Return [x, y] of the center of cell containing provided text 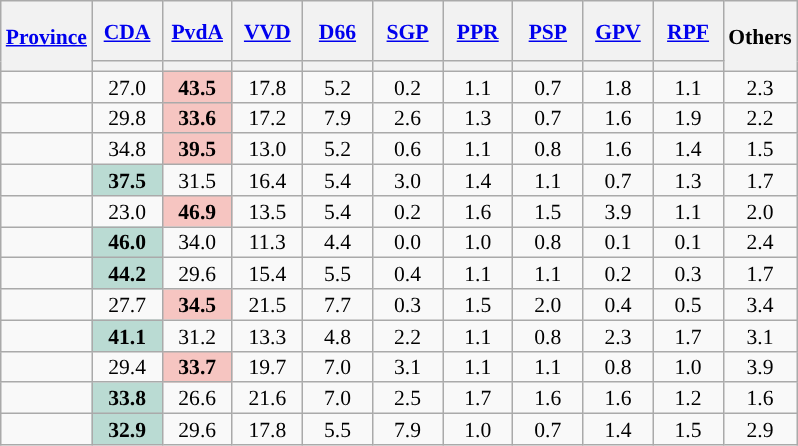
Province [46, 36]
37.5 [127, 180]
46.9 [197, 212]
43.5 [197, 86]
7.7 [337, 304]
39.5 [197, 150]
21.6 [267, 398]
33.7 [197, 366]
2.9 [760, 430]
29.4 [127, 366]
0.6 [408, 150]
VVD [267, 31]
33.8 [127, 398]
PPR [478, 31]
15.4 [267, 274]
27.7 [127, 304]
41.1 [127, 336]
1.2 [688, 398]
0.0 [408, 242]
34.0 [197, 242]
13.5 [267, 212]
Others [760, 36]
23.0 [127, 212]
13.0 [267, 150]
GPV [618, 31]
17.2 [267, 118]
21.5 [267, 304]
2.4 [760, 242]
34.8 [127, 150]
29.8 [127, 118]
RPF [688, 31]
31.5 [197, 180]
27.0 [127, 86]
13.3 [267, 336]
4.4 [337, 242]
CDA [127, 31]
4.8 [337, 336]
32.9 [127, 430]
44.2 [127, 274]
31.2 [197, 336]
26.6 [197, 398]
D66 [337, 31]
34.5 [197, 304]
2.6 [408, 118]
0.5 [688, 304]
SGP [408, 31]
1.9 [688, 118]
46.0 [127, 242]
PvdA [197, 31]
1.8 [618, 86]
3.0 [408, 180]
PSP [548, 31]
2.5 [408, 398]
16.4 [267, 180]
33.6 [197, 118]
3.4 [760, 304]
19.7 [267, 366]
11.3 [267, 242]
